Find where the given text appears and provide that cell's center as [X, Y] coordinate. 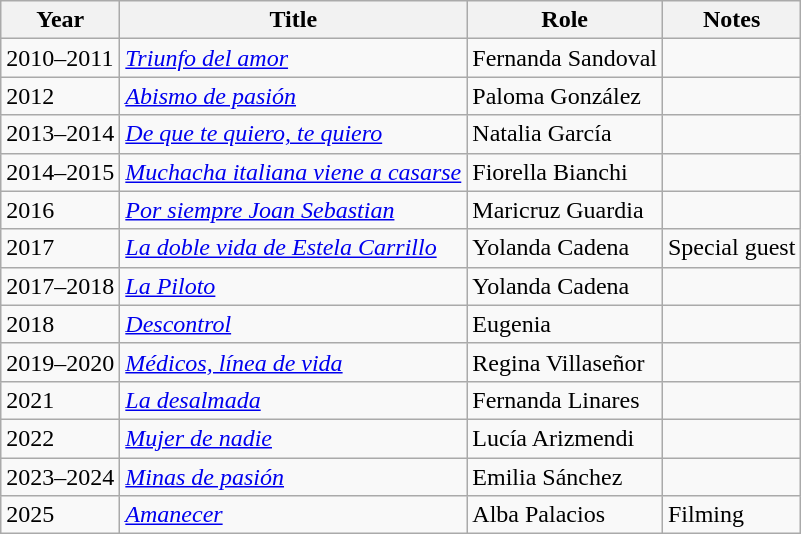
La doble vida de Estela Carrillo [294, 248]
Mujer de nadie [294, 438]
Minas de pasión [294, 477]
Maricruz Guardia [565, 210]
2019–2020 [60, 362]
Amanecer [294, 515]
Abismo de pasión [294, 96]
Muchacha italiana viene a casarse [294, 172]
Special guest [731, 248]
Médicos, línea de vida [294, 362]
Paloma González [565, 96]
Role [565, 20]
Natalia García [565, 134]
Alba Palacios [565, 515]
2025 [60, 515]
Emilia Sánchez [565, 477]
2017 [60, 248]
Fernanda Linares [565, 400]
Notes [731, 20]
2013–2014 [60, 134]
2017–2018 [60, 286]
Fernanda Sandoval [565, 58]
Year [60, 20]
Fiorella Bianchi [565, 172]
Regina Villaseñor [565, 362]
2016 [60, 210]
2010–2011 [60, 58]
2022 [60, 438]
2012 [60, 96]
2023–2024 [60, 477]
Lucía Arizmendi [565, 438]
Por siempre Joan Sebastian [294, 210]
Title [294, 20]
Triunfo del amor [294, 58]
Eugenia [565, 324]
La desalmada [294, 400]
Filming [731, 515]
Descontrol [294, 324]
2014–2015 [60, 172]
De que te quiero, te quiero [294, 134]
2018 [60, 324]
2021 [60, 400]
La Piloto [294, 286]
